From the cell containing the given text, extract its center point as [x, y] coordinate. 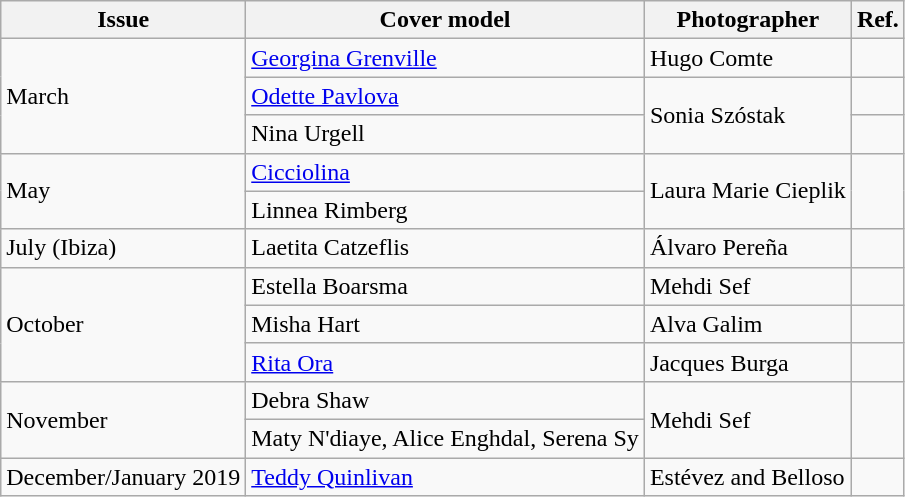
Nina Urgell [446, 134]
Cicciolina [446, 172]
Odette Pavlova [446, 96]
Laura Marie Cieplik [748, 191]
Alva Galim [748, 324]
March [124, 96]
Jacques Burga [748, 362]
Misha Hart [446, 324]
October [124, 324]
Sonia Szóstak [748, 115]
December/January 2019 [124, 477]
Issue [124, 20]
Photographer [748, 20]
Teddy Quinlivan [446, 477]
Hugo Comte [748, 58]
May [124, 191]
Cover model [446, 20]
Ref. [878, 20]
Georgina Grenville [446, 58]
July (Ibiza) [124, 248]
Álvaro Pereña [748, 248]
November [124, 419]
Maty N'diaye, Alice Enghdal, Serena Sy [446, 438]
Debra Shaw [446, 400]
Estévez and Belloso [748, 477]
Linnea Rimberg [446, 210]
Laetita Catzeflis [446, 248]
Estella Boarsma [446, 286]
Rita Ora [446, 362]
